Output the [x, y] coordinate of the center of the cell containing the given text.  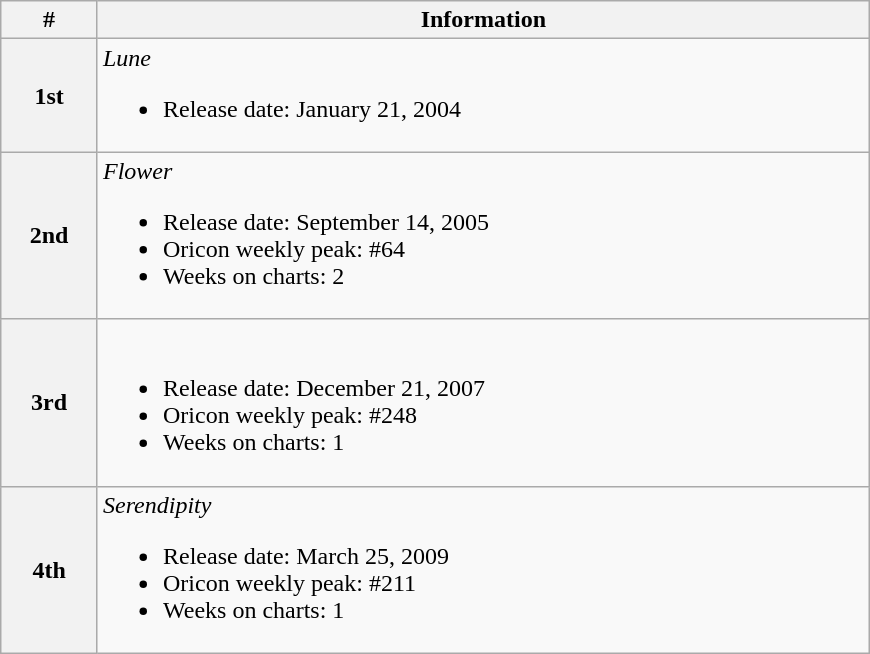
Information [483, 20]
LuneRelease date: January 21, 2004 [483, 96]
1st [50, 96]
3rd [50, 402]
Release date: December 21, 2007Oricon weekly peak: #248Weeks on charts: 1 [483, 402]
2nd [50, 236]
# [50, 20]
FlowerRelease date: September 14, 2005Oricon weekly peak: #64Weeks on charts: 2 [483, 236]
4th [50, 570]
SerendipityRelease date: March 25, 2009Oricon weekly peak: #211Weeks on charts: 1 [483, 570]
